Detect which cell encompasses the target text, then output its [x, y] center coordinate. 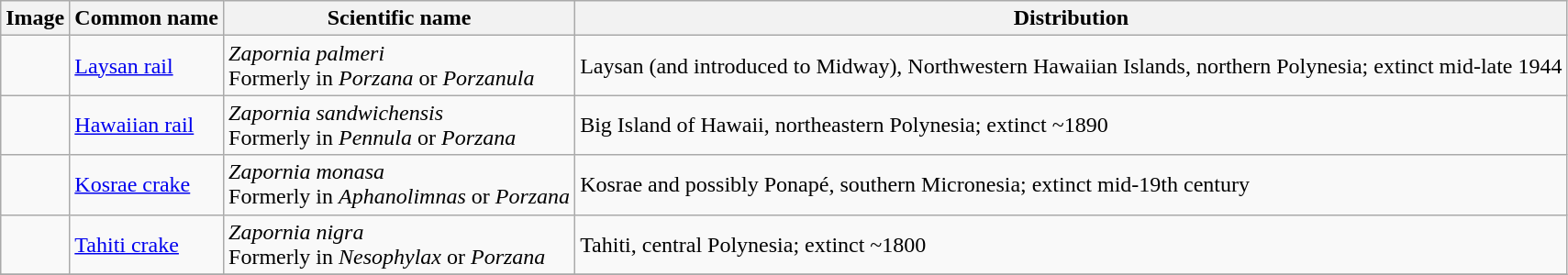
Zapornia sandwichensisFormerly in Pennula or Porzana [400, 125]
Laysan (and introduced to Midway), Northwestern Hawaiian Islands, northern Polynesia; extinct mid-late 1944 [1072, 66]
Tahiti, central Polynesia; extinct ~1800 [1072, 244]
Hawaiian rail [147, 125]
Zapornia palmeriFormerly in Porzana or Porzanula [400, 66]
Scientific name [400, 18]
Big Island of Hawaii, northeastern Polynesia; extinct ~1890 [1072, 125]
Distribution [1072, 18]
Image [35, 18]
Kosrae crake [147, 185]
Zapornia nigraFormerly in Nesophylax or Porzana [400, 244]
Tahiti crake [147, 244]
Common name [147, 18]
Zapornia monasaFormerly in Aphanolimnas or Porzana [400, 185]
Laysan rail [147, 66]
Kosrae and possibly Ponapé, southern Micronesia; extinct mid-19th century [1072, 185]
